Extract the [X, Y] coordinate from the center of the cell holding the provided text.  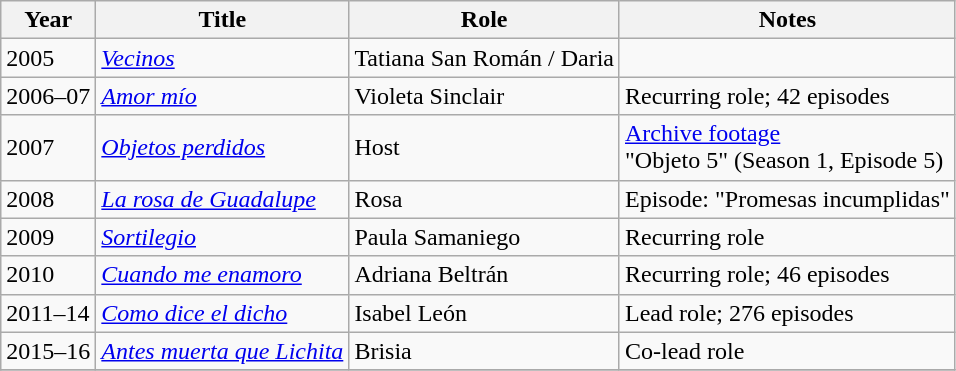
Amor mío [222, 96]
Recurring role; 42 episodes [787, 96]
Recurring role [787, 237]
Co-lead role [787, 351]
Adriana Beltrán [484, 275]
2005 [48, 58]
Como dice el dicho [222, 313]
2011–14 [48, 313]
Paula Samaniego [484, 237]
Brisia [484, 351]
Antes muerta que Lichita [222, 351]
2008 [48, 199]
Recurring role; 46 episodes [787, 275]
Role [484, 20]
2015–16 [48, 351]
2006–07 [48, 96]
Rosa [484, 199]
Objetos perdidos [222, 148]
Lead role; 276 episodes [787, 313]
Title [222, 20]
Notes [787, 20]
Host [484, 148]
Episode: "Promesas incumplidas" [787, 199]
2009 [48, 237]
Tatiana San Román / Daria [484, 58]
Vecinos [222, 58]
Archive footage"Objeto 5" (Season 1, Episode 5) [787, 148]
Sortilegio [222, 237]
Year [48, 20]
La rosa de Guadalupe [222, 199]
Violeta Sinclair [484, 96]
Cuando me enamoro [222, 275]
Isabel León [484, 313]
2007 [48, 148]
2010 [48, 275]
